Return [X, Y] of the center of cell containing provided text 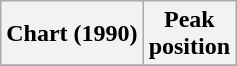
Chart (1990) [72, 34]
Peakposition [189, 34]
